Return [x, y] of the center of cell containing provided text 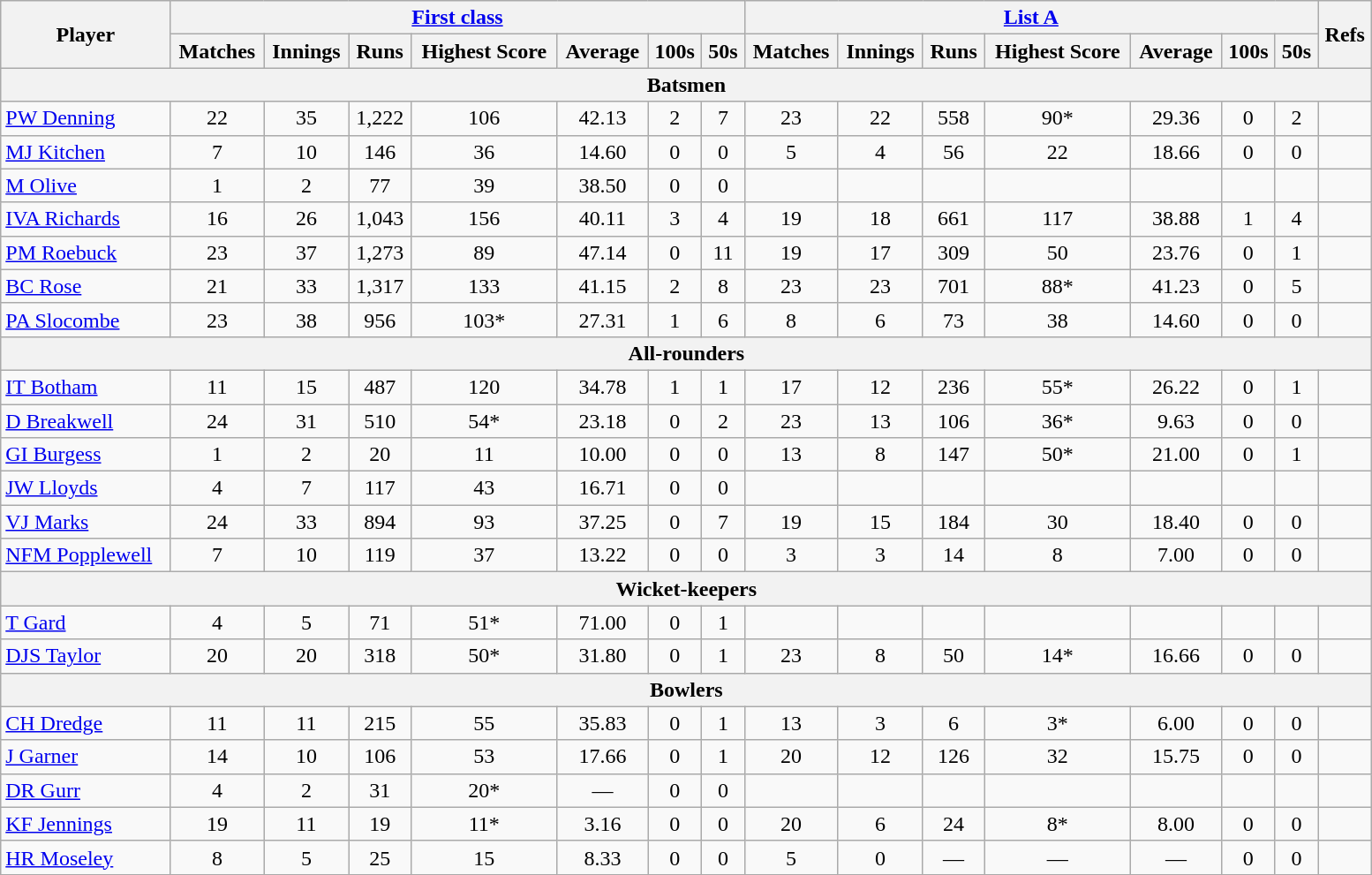
53 [484, 757]
16.71 [602, 488]
6.00 [1176, 723]
37.25 [602, 522]
133 [484, 286]
MJ Kitchen [86, 152]
236 [954, 387]
T Gard [86, 622]
1,317 [380, 286]
IVA Richards [86, 219]
J Garner [86, 757]
510 [380, 421]
1,043 [380, 219]
35 [306, 118]
51* [484, 622]
88* [1058, 286]
661 [954, 219]
First class [457, 18]
89 [484, 253]
18.40 [1176, 522]
D Breakwell [86, 421]
17.66 [602, 757]
11* [484, 824]
487 [380, 387]
CH Dredge [86, 723]
309 [954, 253]
IT Botham [86, 387]
318 [380, 656]
39 [484, 185]
77 [380, 185]
558 [954, 118]
7.00 [1176, 555]
41.23 [1176, 286]
701 [954, 286]
15.75 [1176, 757]
146 [380, 152]
56 [954, 152]
71 [380, 622]
20* [484, 790]
47.14 [602, 253]
13.22 [602, 555]
29.36 [1176, 118]
18 [880, 219]
184 [954, 522]
119 [380, 555]
Refs [1346, 34]
126 [954, 757]
30 [1058, 522]
23.76 [1176, 253]
156 [484, 219]
90* [1058, 118]
71.00 [602, 622]
894 [380, 522]
21 [217, 286]
38.88 [1176, 219]
35.83 [602, 723]
120 [484, 387]
32 [1058, 757]
26.22 [1176, 387]
All-rounders [687, 353]
Wicket-keepers [687, 589]
73 [954, 320]
14* [1058, 656]
Player [86, 34]
DR Gurr [86, 790]
215 [380, 723]
8.33 [602, 857]
DJS Taylor [86, 656]
GI Burgess [86, 455]
36* [1058, 421]
List A [1031, 18]
41.15 [602, 286]
HR Moseley [86, 857]
55* [1058, 387]
Batsmen [687, 85]
103* [484, 320]
23.18 [602, 421]
55 [484, 723]
1,222 [380, 118]
16 [217, 219]
36 [484, 152]
NFM Popplewell [86, 555]
16.66 [1176, 656]
43 [484, 488]
21.00 [1176, 455]
34.78 [602, 387]
54* [484, 421]
Bowlers [687, 690]
1,273 [380, 253]
3.16 [602, 824]
27.31 [602, 320]
PW Denning [86, 118]
42.13 [602, 118]
26 [306, 219]
M Olive [86, 185]
8.00 [1176, 824]
31.80 [602, 656]
956 [380, 320]
40.11 [602, 219]
PA Slocombe [86, 320]
VJ Marks [86, 522]
147 [954, 455]
93 [484, 522]
25 [380, 857]
9.63 [1176, 421]
JW Lloyds [86, 488]
10.00 [602, 455]
38.50 [602, 185]
8* [1058, 824]
18.66 [1176, 152]
PM Roebuck [86, 253]
KF Jennings [86, 824]
BC Rose [86, 286]
3* [1058, 723]
